From the cell containing the given text, extract its center point as (x, y) coordinate. 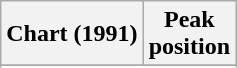
Peakposition (189, 34)
Chart (1991) (72, 34)
